Pinpoint the cell where the given text exists, returning its [x, y] midpoint coordinate. 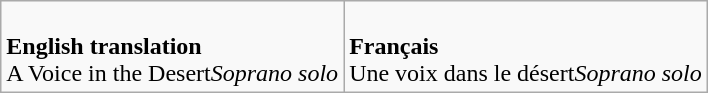
FrançaisUne voix dans le désertSoprano solo [526, 47]
English translationA Voice in the DesertSoprano solo [172, 47]
